Extract the [X, Y] coordinate from the center of the cell holding the provided text.  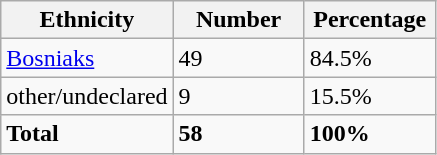
Bosniaks [87, 58]
100% [370, 134]
58 [238, 134]
Percentage [370, 20]
49 [238, 58]
Number [238, 20]
other/undeclared [87, 96]
9 [238, 96]
15.5% [370, 96]
Ethnicity [87, 20]
Total [87, 134]
84.5% [370, 58]
